For the text-containing cell, return its midpoint in (X, Y) coordinate format. 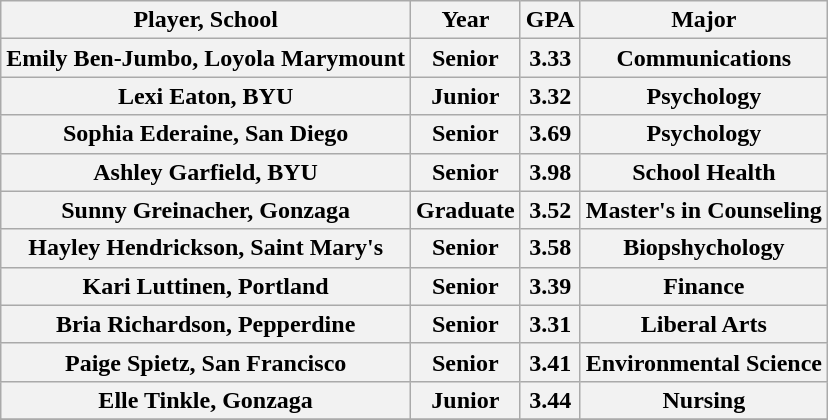
3.39 (550, 286)
Communications (704, 58)
3.32 (550, 96)
Paige Spietz, San Francisco (206, 362)
Biopshychology (704, 248)
Emily Ben-Jumbo, Loyola Marymount (206, 58)
3.41 (550, 362)
Sunny Greinacher, Gonzaga (206, 210)
3.69 (550, 134)
GPA (550, 20)
Environmental Science (704, 362)
3.33 (550, 58)
Major (704, 20)
3.44 (550, 400)
Liberal Arts (704, 324)
Player, School (206, 20)
Graduate (466, 210)
School Health (704, 172)
Bria Richardson, Pepperdine (206, 324)
Elle Tinkle, Gonzaga (206, 400)
Lexi Eaton, BYU (206, 96)
Finance (704, 286)
3.58 (550, 248)
Kari Luttinen, Portland (206, 286)
Ashley Garfield, BYU (206, 172)
Master's in Counseling (704, 210)
Year (466, 20)
Hayley Hendrickson, Saint Mary's (206, 248)
3.31 (550, 324)
3.52 (550, 210)
Sophia Ederaine, San Diego (206, 134)
Nursing (704, 400)
3.98 (550, 172)
